Identify which cell holds the provided text, then report its (x, y) central coordinate. 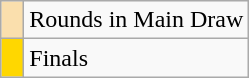
Finals (136, 58)
Rounds in Main Draw (136, 20)
